Detect which cell encompasses the target text, then output its (x, y) center coordinate. 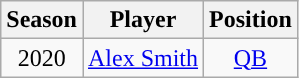
2020 (42, 58)
QB (251, 58)
Season (42, 20)
Player (142, 20)
Position (251, 20)
Alex Smith (142, 58)
